Return [x, y] of the center of cell containing provided text 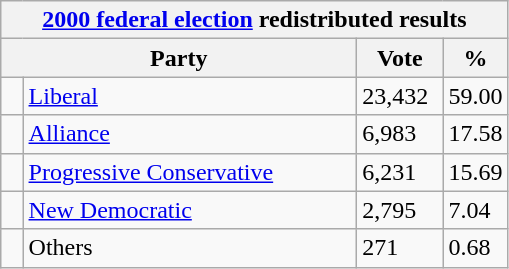
6,231 [400, 172]
Progressive Conservative [190, 172]
Others [190, 248]
2,795 [400, 210]
6,983 [400, 134]
Alliance [190, 134]
Liberal [190, 96]
2000 federal election redistributed results [254, 20]
7.04 [476, 210]
271 [400, 248]
New Democratic [190, 210]
% [476, 58]
23,432 [400, 96]
59.00 [476, 96]
17.58 [476, 134]
15.69 [476, 172]
Party [179, 58]
0.68 [476, 248]
Vote [400, 58]
